Capture the cell that displays the provided text and extract its (x, y) central coordinate. 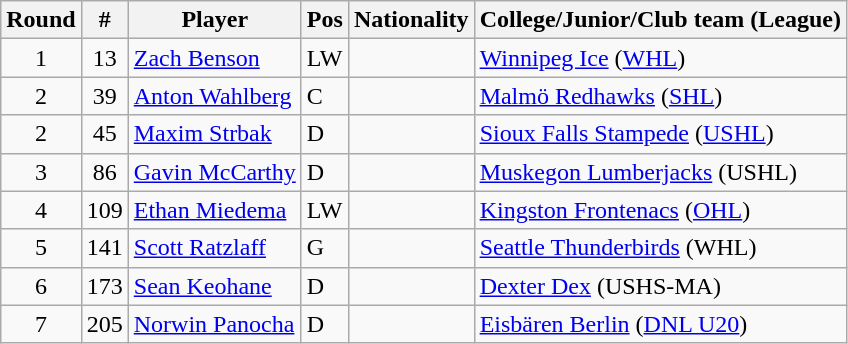
C (324, 96)
Sioux Falls Stampede (USHL) (660, 134)
Pos (324, 20)
Kingston Frontenacs (OHL) (660, 210)
45 (104, 134)
Player (214, 20)
Muskegon Lumberjacks (USHL) (660, 172)
Scott Ratzlaff (214, 248)
Gavin McCarthy (214, 172)
Zach Benson (214, 58)
7 (41, 324)
Round (41, 20)
5 (41, 248)
Dexter Dex (USHS-MA) (660, 286)
Anton Wahlberg (214, 96)
Maxim Strbak (214, 134)
86 (104, 172)
4 (41, 210)
Eisbären Berlin (DNL U20) (660, 324)
13 (104, 58)
Sean Keohane (214, 286)
109 (104, 210)
# (104, 20)
G (324, 248)
Ethan Miedema (214, 210)
College/Junior/Club team (League) (660, 20)
6 (41, 286)
Winnipeg Ice (WHL) (660, 58)
Nationality (411, 20)
39 (104, 96)
3 (41, 172)
141 (104, 248)
173 (104, 286)
Norwin Panocha (214, 324)
205 (104, 324)
1 (41, 58)
Seattle Thunderbirds (WHL) (660, 248)
Malmö Redhawks (SHL) (660, 96)
